Find where the given text appears and provide that cell's center as (X, Y) coordinate. 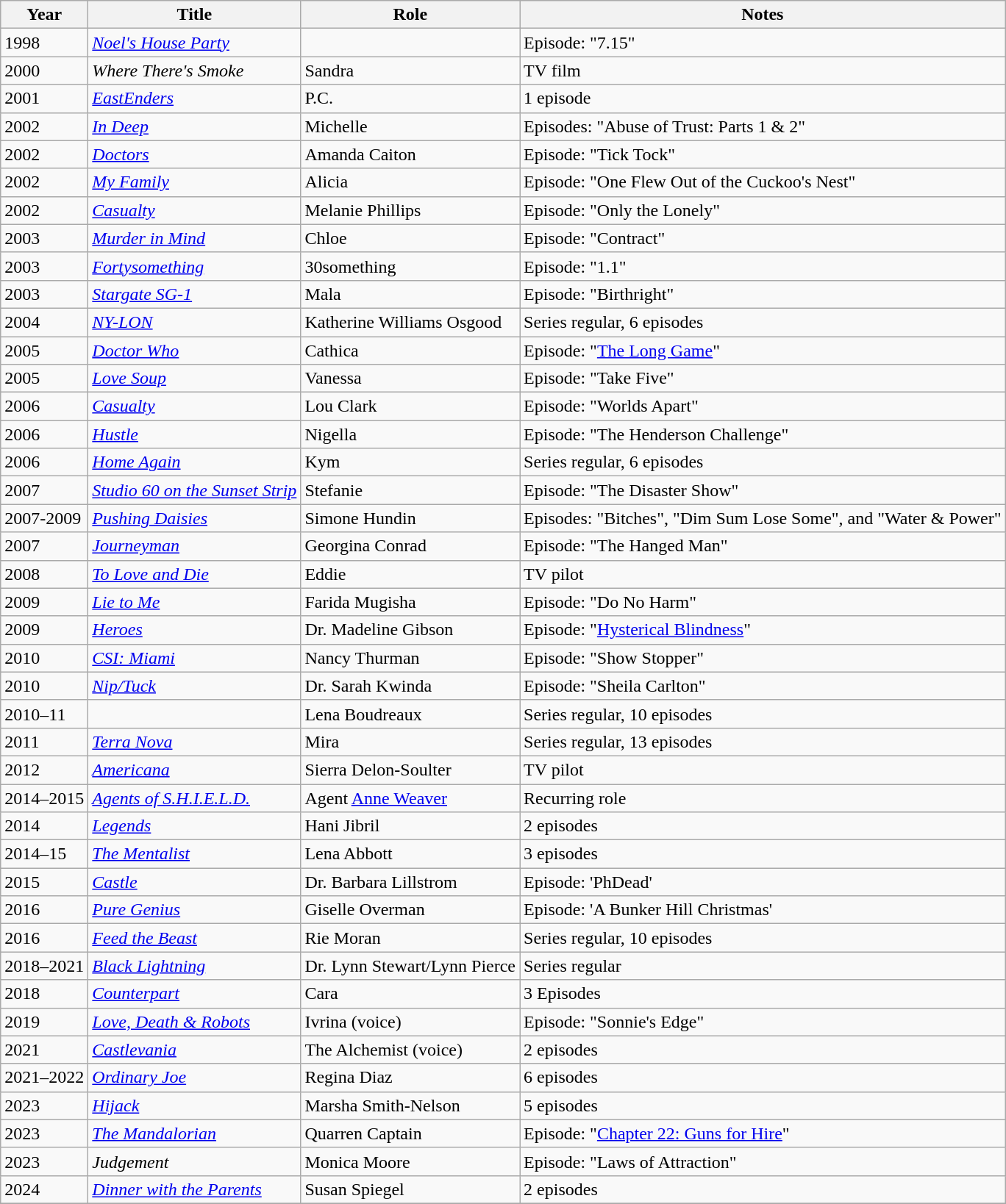
Hustle (194, 434)
Quarren Captain (410, 1133)
Lena Boudreaux (410, 714)
Episode: "Laws of Attraction" (763, 1161)
Nip/Tuck (194, 686)
Dr. Madeline Gibson (410, 630)
1 episode (763, 98)
Doctor Who (194, 351)
2007-2009 (44, 518)
Hani Jibril (410, 826)
Episode: "One Flew Out of the Cuckoo's Nest" (763, 182)
Georgina Conrad (410, 546)
The Mandalorian (194, 1133)
Judgement (194, 1161)
Stefanie (410, 490)
The Alchemist (voice) (410, 1050)
Rie Moran (410, 938)
Dr. Barbara Lillstrom (410, 882)
Episode: "Sheila Carlton" (763, 686)
1998 (44, 43)
Heroes (194, 630)
Mala (410, 294)
Episode: "The Hanged Man" (763, 546)
Episode: 'A Bunker Hill Christmas' (763, 910)
3 Episodes (763, 994)
TV film (763, 71)
2012 (44, 770)
The Mentalist (194, 854)
Noel's House Party (194, 43)
Year (44, 15)
Pure Genius (194, 910)
Sandra (410, 71)
Simone Hundin (410, 518)
Agent Anne Weaver (410, 798)
Dr. Lynn Stewart/Lynn Pierce (410, 966)
Pushing Daisies (194, 518)
2000 (44, 71)
Episode: "The Disaster Show" (763, 490)
Dinner with the Parents (194, 1189)
In Deep (194, 126)
Episode: "Chapter 22: Guns for Hire" (763, 1133)
Monica Moore (410, 1161)
Episode: "The Long Game" (763, 351)
Title (194, 15)
Lou Clark (410, 406)
30something (410, 266)
Notes (763, 15)
My Family (194, 182)
Love Soup (194, 379)
Cara (410, 994)
EastEnders (194, 98)
2024 (44, 1189)
Ordinary Joe (194, 1078)
Studio 60 on the Sunset Strip (194, 490)
Series regular, 13 episodes (763, 742)
Recurring role (763, 798)
Episode: 'PhDead' (763, 882)
Episode: "Worlds Apart" (763, 406)
Doctors (194, 154)
Sierra Delon-Soulter (410, 770)
Episode: "Hysterical Blindness" (763, 630)
Episode: "Take Five" (763, 379)
Episode: "Tick Tock" (763, 154)
Role (410, 15)
Lie to Me (194, 602)
3 episodes (763, 854)
Where There's Smoke (194, 71)
Episode: "7.15" (763, 43)
Giselle Overman (410, 910)
2019 (44, 1022)
Nancy Thurman (410, 658)
Ivrina (voice) (410, 1022)
Episode: "Contract" (763, 238)
2001 (44, 98)
6 episodes (763, 1078)
NY-LON (194, 322)
Susan Spiegel (410, 1189)
Episode: "Do No Harm" (763, 602)
Castle (194, 882)
Katherine Williams Osgood (410, 322)
Stargate SG-1 (194, 294)
2014–2015 (44, 798)
To Love and Die (194, 574)
Vanessa (410, 379)
Kym (410, 462)
Marsha Smith-Nelson (410, 1106)
Amanda Caiton (410, 154)
Episodes: "Bitches", "Dim Sum Lose Some", and "Water & Power" (763, 518)
Farida Mugisha (410, 602)
Terra Nova (194, 742)
Series regular (763, 966)
2010–11 (44, 714)
Americana (194, 770)
Mira (410, 742)
Murder in Mind (194, 238)
Melanie Phillips (410, 210)
Lena Abbott (410, 854)
CSI: Miami (194, 658)
Agents of S.H.I.E.L.D. (194, 798)
Michelle (410, 126)
P.C. (410, 98)
2021–2022 (44, 1078)
2004 (44, 322)
Legends (194, 826)
Counterpart (194, 994)
Regina Diaz (410, 1078)
Episode: "Only the Lonely" (763, 210)
Eddie (410, 574)
2008 (44, 574)
2021 (44, 1050)
Chloe (410, 238)
Cathica (410, 351)
Nigella (410, 434)
Castlevania (194, 1050)
Home Again (194, 462)
Episode: "Birthright" (763, 294)
2018–2021 (44, 966)
Hijack (194, 1106)
Fortysomething (194, 266)
2018 (44, 994)
2015 (44, 882)
5 episodes (763, 1106)
2011 (44, 742)
Episode: "Show Stopper" (763, 658)
Episode: "The Henderson Challenge" (763, 434)
Black Lightning (194, 966)
Episode: "1.1" (763, 266)
2014 (44, 826)
Alicia (410, 182)
2014–15 (44, 854)
Feed the Beast (194, 938)
Episodes: "Abuse of Trust: Parts 1 & 2" (763, 126)
Love, Death & Robots (194, 1022)
Dr. Sarah Kwinda (410, 686)
Journeyman (194, 546)
Episode: "Sonnie's Edge" (763, 1022)
